Scan for the cell matching the given text and deliver its (X, Y) coordinate at center. 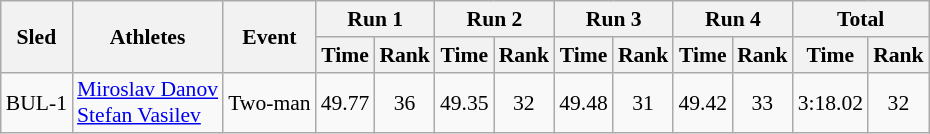
Run 4 (732, 19)
Run 1 (376, 19)
Run 2 (494, 19)
36 (404, 102)
Miroslav DanovStefan Vasilev (148, 102)
49.77 (346, 102)
33 (762, 102)
Run 3 (614, 19)
49.42 (702, 102)
31 (644, 102)
BUL-1 (36, 102)
Event (270, 36)
Sled (36, 36)
49.48 (584, 102)
Two-man (270, 102)
Athletes (148, 36)
3:18.02 (830, 102)
49.35 (464, 102)
Total (861, 19)
